Locate the cell with the specified text and output its (x, y) center coordinate. 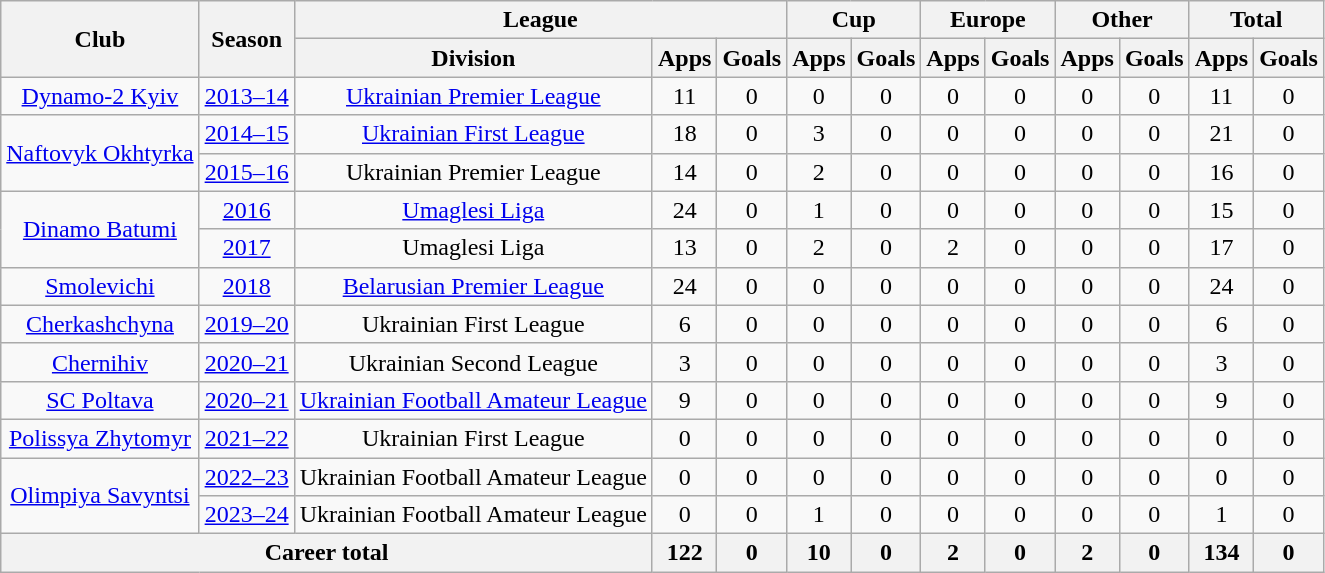
SC Poltava (100, 400)
2023–24 (246, 515)
16 (1221, 172)
14 (684, 172)
Division (473, 58)
21 (1221, 134)
18 (684, 134)
15 (1221, 210)
Dinamo Batumi (100, 229)
122 (684, 553)
2017 (246, 248)
2018 (246, 286)
Olimpiya Savyntsi (100, 496)
Cherkashchyna (100, 324)
Dynamo-2 Kyiv (100, 96)
2019–20 (246, 324)
Smolevichi (100, 286)
2016 (246, 210)
17 (1221, 248)
2015–16 (246, 172)
Career total (327, 553)
Europe (988, 20)
Other (1122, 20)
Ukrainian Second League (473, 362)
2021–22 (246, 438)
13 (684, 248)
Naftovyk Okhtyrka (100, 153)
Belarusian Premier League (473, 286)
Total (1256, 20)
10 (819, 553)
Chernihiv (100, 362)
League (540, 20)
2014–15 (246, 134)
Polissya Zhytomyr (100, 438)
Cup (854, 20)
Club (100, 39)
134 (1221, 553)
Season (246, 39)
2022–23 (246, 477)
2013–14 (246, 96)
